Detect which cell encompasses the target text, then output its (x, y) center coordinate. 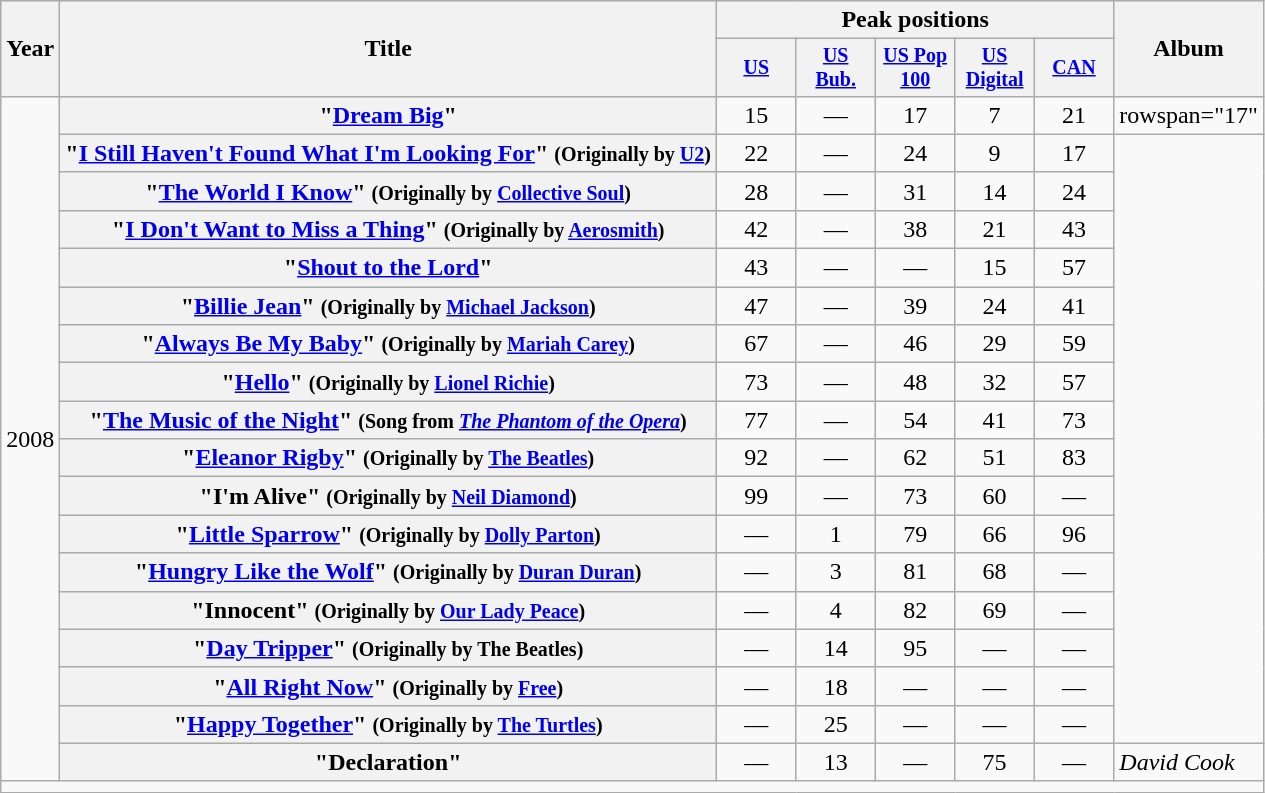
69 (994, 610)
Peak positions (916, 20)
46 (914, 344)
47 (756, 306)
"Little Sparrow" (Originally by Dolly Parton) (388, 534)
US Pop 100 (914, 68)
"Hello" (Originally by Lionel Richie) (388, 382)
75 (994, 762)
"Dream Big" (388, 115)
4 (836, 610)
"Shout to the Lord" (388, 268)
67 (756, 344)
Album (1189, 49)
39 (914, 306)
US Digital (994, 68)
51 (994, 458)
31 (914, 191)
"I Don't Want to Miss a Thing" (Originally by Aerosmith) (388, 229)
95 (914, 648)
18 (836, 686)
66 (994, 534)
82 (914, 610)
Title (388, 49)
CAN (1074, 68)
96 (1074, 534)
Year (30, 49)
1 (836, 534)
81 (914, 572)
62 (914, 458)
99 (756, 496)
38 (914, 229)
48 (914, 382)
rowspan="17" (1189, 115)
"Hungry Like the Wolf" (Originally by Duran Duran) (388, 572)
2008 (30, 438)
"Happy Together" (Originally by The Turtles) (388, 724)
US (756, 68)
US Bub. (836, 68)
79 (914, 534)
"Day Tripper" (Originally by The Beatles) (388, 648)
25 (836, 724)
"I Still Haven't Found What I'm Looking For" (Originally by U2) (388, 153)
"Eleanor Rigby" (Originally by The Beatles) (388, 458)
77 (756, 420)
"The World I Know" (Originally by Collective Soul) (388, 191)
68 (994, 572)
"I'm Alive" (Originally by Neil Diamond) (388, 496)
"Declaration" (388, 762)
3 (836, 572)
42 (756, 229)
"The Music of the Night" (Song from The Phantom of the Opera) (388, 420)
92 (756, 458)
"Innocent" (Originally by Our Lady Peace) (388, 610)
"Billie Jean" (Originally by Michael Jackson) (388, 306)
"Always Be My Baby" (Originally by Mariah Carey) (388, 344)
David Cook (1189, 762)
"All Right Now" (Originally by Free) (388, 686)
9 (994, 153)
54 (914, 420)
59 (1074, 344)
60 (994, 496)
29 (994, 344)
13 (836, 762)
32 (994, 382)
22 (756, 153)
83 (1074, 458)
7 (994, 115)
28 (756, 191)
